From the cell containing the given text, extract its center point as (x, y) coordinate. 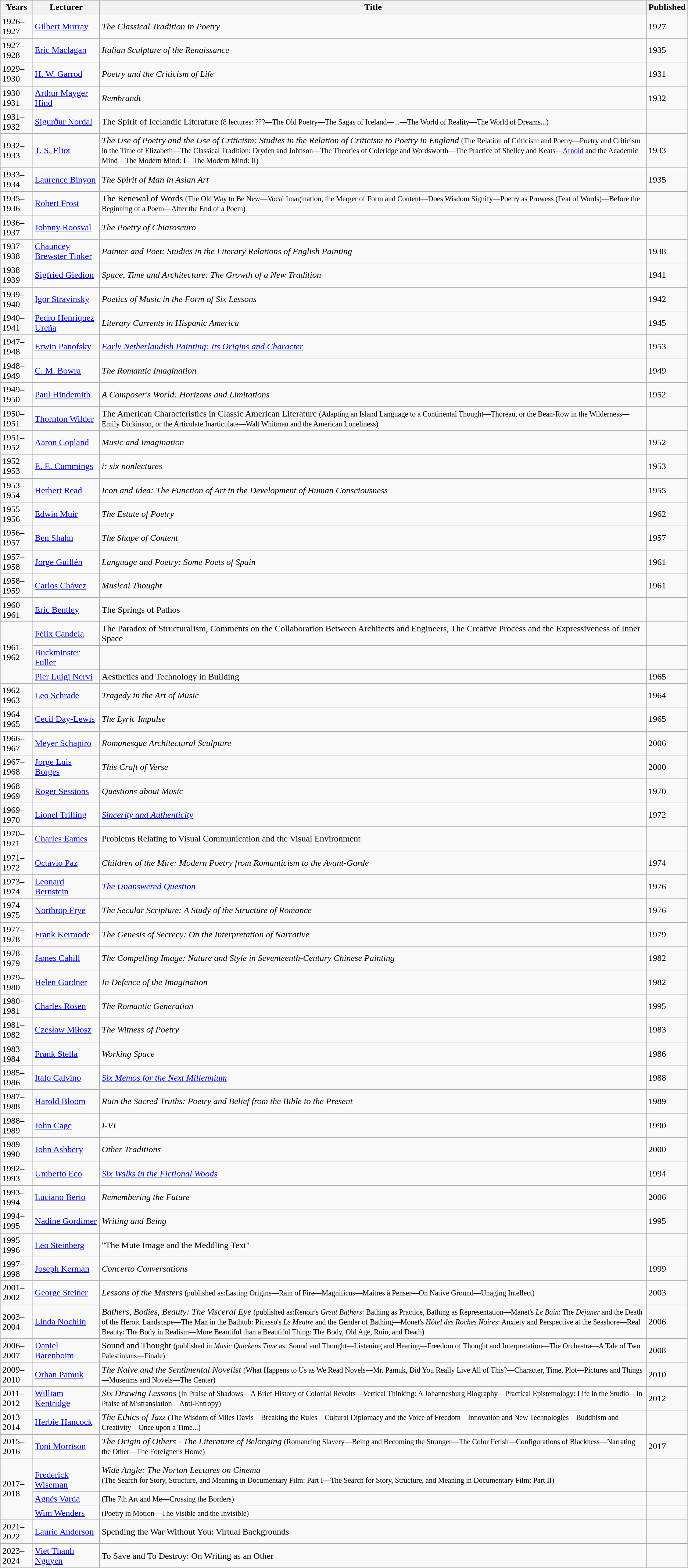
1955 (667, 490)
Charles Rosen (66, 1006)
1948–1949 (17, 371)
1964 (667, 696)
Musical Thought (373, 585)
1952–1953 (17, 466)
Johnny Roosval (66, 227)
1997–1998 (17, 1269)
Helen Gardner (66, 982)
Problems Relating to Visual Communication and the Visual Environment (373, 839)
E. E. Cummings (66, 466)
Language and Poetry: Some Poets of Spain (373, 562)
Meyer Schapiro (66, 743)
1981–1982 (17, 1030)
1969–1970 (17, 815)
Harold Bloom (66, 1102)
Sigfried Giedion (66, 275)
Italian Sculpture of the Renaissance (373, 50)
1966–1967 (17, 743)
Working Space (373, 1053)
Northrop Frye (66, 910)
Early Netherlandish Painting: Its Origins and Character (373, 347)
Six Memos for the Next Millennium (373, 1078)
1938 (667, 251)
1989 (667, 1102)
Wim Wenders (66, 1513)
1961–1962 (17, 652)
The Poetry of Chiaroscuro (373, 227)
Literary Currents in Hispanic America (373, 323)
Roger Sessions (66, 791)
Octavio Paz (66, 862)
1949 (667, 371)
The Witness of Poetry (373, 1030)
1942 (667, 299)
Luciano Berio (66, 1197)
Spending the War Without You: Virtual Backgrounds (373, 1532)
Lionel Trilling (66, 815)
Leonard Bernstein (66, 887)
1971–1972 (17, 862)
Ruin the Sacred Truths: Poetry and Belief from the Bible to the Present (373, 1102)
The Lyric Impulse (373, 719)
Nadine Gordimer (66, 1221)
Eric Maclagan (66, 50)
Tragedy in the Art of Music (373, 696)
2003 (667, 1293)
Robert Frost (66, 203)
2015–2016 (17, 1446)
Erwin Panofsky (66, 347)
2010 (667, 1374)
Gilbert Murray (66, 26)
This Craft of Verse (373, 767)
1987–1988 (17, 1102)
1988–1989 (17, 1125)
1983 (667, 1030)
In Defence of the Imagination (373, 982)
Writing and Being (373, 1221)
T. S. Eliot (66, 151)
Space, Time and Architecture: The Growth of a New Tradition (373, 275)
James Cahill (66, 958)
John Ashbery (66, 1150)
Igor Stravinsky (66, 299)
1968–1969 (17, 791)
Jorge Guillén (66, 562)
Questions about Music (373, 791)
1967–1968 (17, 767)
H. W. Garrod (66, 74)
C. M. Bowra (66, 371)
The Secular Scripture: A Study of the Structure of Romance (373, 910)
Remembering the Future (373, 1197)
Title (373, 7)
1955–1956 (17, 514)
Ben Shahn (66, 538)
Joseph Kerman (66, 1269)
1985–1986 (17, 1078)
The Compelling Image: Nature and Style in Seventeenth-Century Chinese Painting (373, 958)
1930–1931 (17, 98)
Umberto Eco (66, 1173)
Lecturer (66, 7)
1958–1959 (17, 585)
2013–2014 (17, 1422)
1939–1940 (17, 299)
1926–1927 (17, 26)
The Unanswered Question (373, 887)
1940–1941 (17, 323)
1988 (667, 1078)
Orhan Pamuk (66, 1374)
1945 (667, 323)
Aaron Copland (66, 442)
The Estate of Poetry (373, 514)
Eric Bentley (66, 610)
Leo Steinberg (66, 1245)
1994 (667, 1173)
Years (17, 7)
1927 (667, 26)
Icon and Idea: The Function of Art in the Development of Human Consciousness (373, 490)
1951–1952 (17, 442)
1999 (667, 1269)
Cecil Day-Lewis (66, 719)
1974 (667, 862)
1932–1933 (17, 151)
1935–1936 (17, 203)
Herbert Read (66, 490)
Thornton Wilder (66, 419)
1960–1961 (17, 610)
The Genesis of Secrecy: On the Interpretation of Narrative (373, 934)
The Romantic Generation (373, 1006)
1927–1928 (17, 50)
1941 (667, 275)
1979 (667, 934)
1957 (667, 538)
Laurence Binyon (66, 179)
Charles Eames (66, 839)
1983–1984 (17, 1053)
2017–2018 (17, 1489)
1933 (667, 151)
2003–2004 (17, 1322)
Concerto Conversations (373, 1269)
Sincerity and Authenticity (373, 815)
Romanesque Architectural Sculpture (373, 743)
The Classical Tradition in Poetry (373, 26)
Pedro Henríquez Ureña (66, 323)
Chauncey Brewster Tinker (66, 251)
Leo Schrade (66, 696)
1953–1954 (17, 490)
1931 (667, 74)
1933–1934 (17, 179)
1929–1930 (17, 74)
(Poetry in Motion—The Visible and the Invisible) (373, 1513)
2023–2024 (17, 1556)
Carlos Chávez (66, 585)
1977–1978 (17, 934)
William Kentridge (66, 1398)
The Romantic Imagination (373, 371)
Viet Thanh Nguyen (66, 1556)
Rembrandt (373, 98)
1962 (667, 514)
Edwin Muir (66, 514)
Painter and Poet: Studies in the Literary Relations of English Painting (373, 251)
1949–1950 (17, 394)
A Composer's World: Horizons and Limitations (373, 394)
1932 (667, 98)
Music and Imagination (373, 442)
Published (667, 7)
Laurie Anderson (66, 1532)
1995–1996 (17, 1245)
Toni Morrison (66, 1446)
2006–2007 (17, 1350)
1936–1937 (17, 227)
1978–1979 (17, 958)
Agnès Varda (66, 1499)
2001–2002 (17, 1293)
1957–1958 (17, 562)
1938–1939 (17, 275)
Jorge Luis Borges (66, 767)
Children of the Mire: Modern Poetry from Romanticism to the Avant-Garde (373, 862)
1989–1990 (17, 1150)
The Shape of Content (373, 538)
1990 (667, 1125)
Lessons of the Masters (published as:Lasting Origins—Rain of Fire—Magnificus—Maîtres à Penser—On Native Ground—Unaging Intellect) (373, 1293)
Pier Luigi Nervi (66, 676)
1986 (667, 1053)
To Save and To Destroy: On Writing as an Other (373, 1556)
1931–1932 (17, 122)
I-VI (373, 1125)
1947–1948 (17, 347)
1973–1974 (17, 887)
2008 (667, 1350)
The Spirit of Icelandic Literature (8 lectures: ???—The Old Poetry—The Sagas of Iceland—...—The World of Reality—The World of Dreams...) (373, 122)
Buckminster Fuller (66, 657)
"The Mute Image and the Meddling Text" (373, 1245)
1970 (667, 791)
(The 7th Art and Me—Crossing the Borders) (373, 1499)
Paul Hindemith (66, 394)
Czesław Miłosz (66, 1030)
The Springs of Pathos (373, 610)
Linda Nochlin (66, 1322)
i: six nonlectures (373, 466)
2017 (667, 1446)
1970–1971 (17, 839)
1972 (667, 815)
Daniel Barenboim (66, 1350)
Frank Stella (66, 1053)
Poetics of Music in the Form of Six Lessons (373, 299)
1980–1981 (17, 1006)
2009–2010 (17, 1374)
1993–1994 (17, 1197)
George Steiner (66, 1293)
Frederick Wiseman (66, 1475)
John Cage (66, 1125)
1992–1993 (17, 1173)
1962–1963 (17, 696)
Six Walks in the Fictional Woods (373, 1173)
1964–1965 (17, 719)
2012 (667, 1398)
Frank Kermode (66, 934)
Sigurður Nordal (66, 122)
1950–1951 (17, 419)
Félix Candela (66, 633)
Herbie Hancock (66, 1422)
Aesthetics and Technology in Building (373, 676)
2021–2022 (17, 1532)
1937–1938 (17, 251)
Italo Calvino (66, 1078)
1974–1975 (17, 910)
Other Traditions (373, 1150)
Arthur Mayger Hind (66, 98)
Poetry and the Criticism of Life (373, 74)
1956–1957 (17, 538)
1979–1980 (17, 982)
1994–1995 (17, 1221)
The Spirit of Man in Asian Art (373, 179)
2011–2012 (17, 1398)
